Return the [X, Y] coordinate for the center point of the cell that contains the specified text.  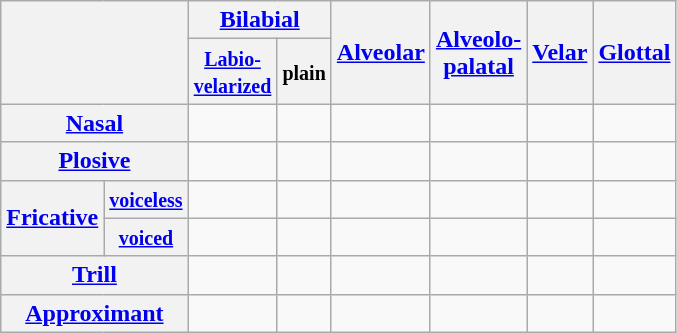
voiceless [146, 199]
Plosive [94, 161]
Trill [94, 275]
voiced [146, 237]
Fricative [52, 218]
Bilabial [260, 20]
plain [304, 72]
Glottal [634, 52]
Labio-velarized [232, 72]
Alveolo-palatal [478, 52]
Alveolar [380, 52]
Velar [560, 52]
Approximant [94, 313]
Nasal [94, 123]
